Capture the cell that displays the provided text and extract its [X, Y] central coordinate. 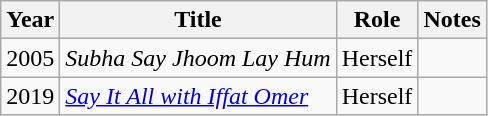
Subha Say Jhoom Lay Hum [198, 58]
2019 [30, 96]
Notes [452, 20]
Role [377, 20]
Title [198, 20]
Say It All with Iffat Omer [198, 96]
2005 [30, 58]
Year [30, 20]
